Extract the [x, y] coordinate from the center of the cell holding the provided text.  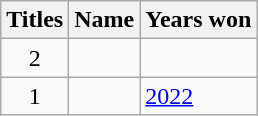
Name [104, 20]
2022 [198, 96]
Years won [198, 20]
Titles [35, 20]
1 [35, 96]
2 [35, 58]
